Find where the given text appears and provide that cell's center as [X, Y] coordinate. 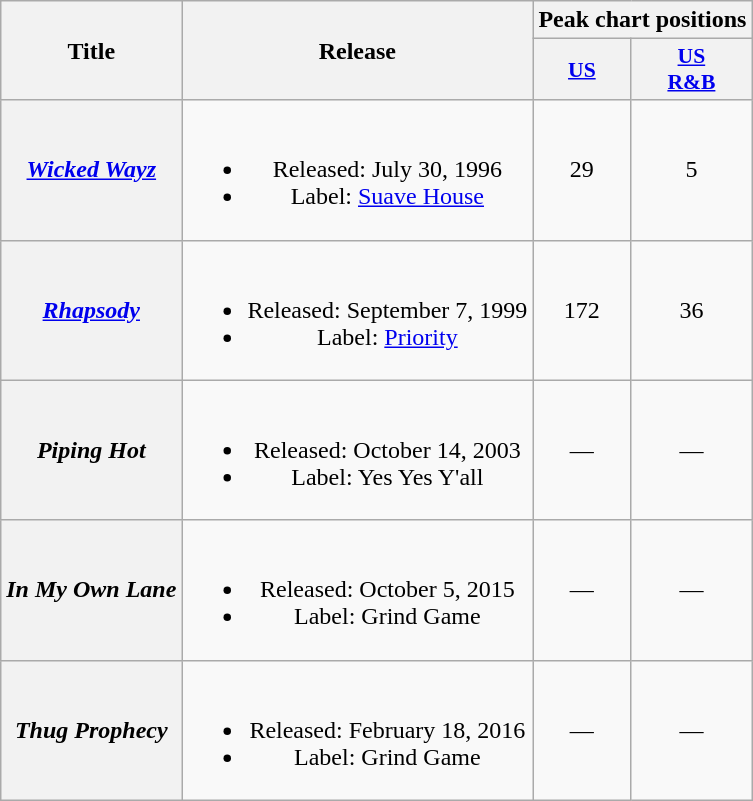
Released: February 18, 2016Label: Grind Game [358, 730]
Released: September 7, 1999Label: Priority [358, 310]
Wicked Wayz [92, 170]
Title [92, 50]
172 [582, 310]
US [582, 70]
Released: July 30, 1996Label: Suave House [358, 170]
Peak chart positions [642, 20]
36 [692, 310]
Released: October 14, 2003Label: Yes Yes Y'all [358, 450]
Piping Hot [92, 450]
5 [692, 170]
USR&B [692, 70]
Rhapsody [92, 310]
Released: October 5, 2015Label: Grind Game [358, 590]
In My Own Lane [92, 590]
Release [358, 50]
Thug Prophecy [92, 730]
29 [582, 170]
